Scan for the cell matching the given text and deliver its [x, y] coordinate at center. 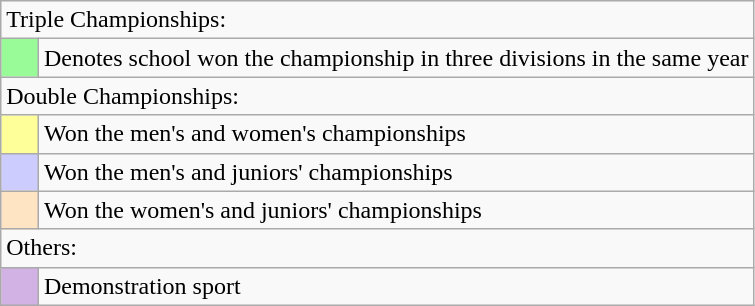
Won the women's and juniors' championships [396, 210]
Others: [378, 248]
Demonstration sport [396, 286]
Triple Championships: [378, 20]
Denotes school won the championship in three divisions in the same year [396, 58]
Won the men's and juniors' championships [396, 172]
Won the men's and women's championships [396, 134]
Double Championships: [378, 96]
